Capture the cell that displays the provided text and extract its [x, y] central coordinate. 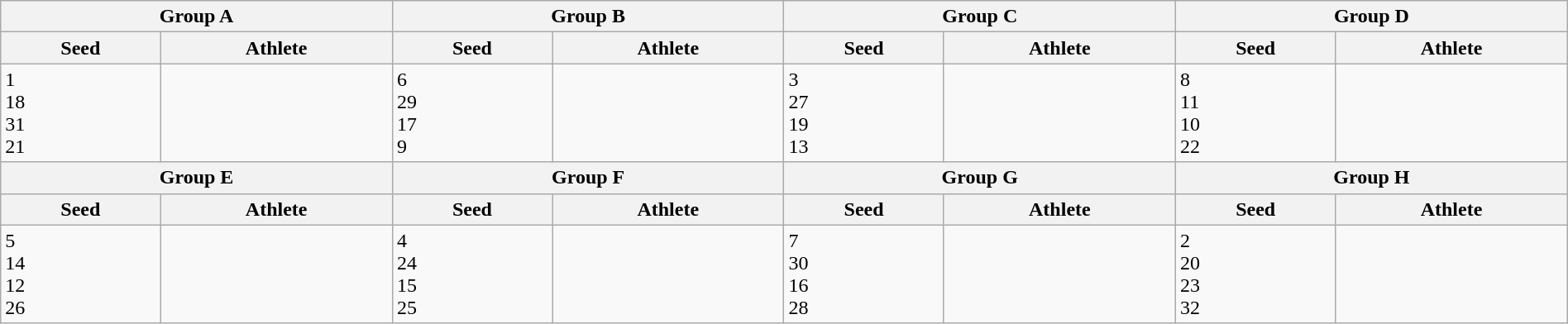
5 14 12 26 [81, 274]
2 20 23 32 [1255, 274]
Group E [197, 178]
7 30 16 28 [863, 274]
Group B [588, 17]
Group H [1372, 178]
6 29 17 9 [471, 112]
1 18 31 21 [81, 112]
Group A [197, 17]
8 11 10 22 [1255, 112]
3 27 19 13 [863, 112]
Group D [1372, 17]
4 24 15 25 [471, 274]
Group C [980, 17]
Group F [588, 178]
Group G [980, 178]
